Identify which cell holds the provided text, then report its (X, Y) central coordinate. 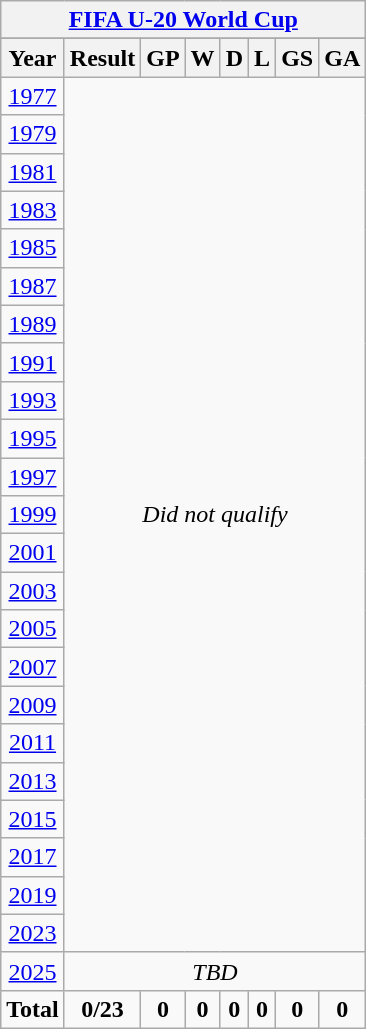
GP (163, 58)
1977 (33, 96)
GS (298, 58)
L (262, 58)
0/23 (102, 1009)
Did not qualify (214, 514)
2007 (33, 667)
1985 (33, 248)
1999 (33, 515)
1983 (33, 210)
2003 (33, 591)
TBD (214, 971)
2005 (33, 629)
2023 (33, 933)
Result (102, 58)
1979 (33, 134)
1997 (33, 477)
FIFA U-20 World Cup (184, 20)
1991 (33, 362)
GA (342, 58)
1989 (33, 324)
W (202, 58)
1981 (33, 172)
2009 (33, 705)
1995 (33, 438)
D (234, 58)
2001 (33, 553)
1993 (33, 400)
Total (33, 1009)
1987 (33, 286)
2015 (33, 819)
Year (33, 58)
2017 (33, 857)
2013 (33, 781)
2019 (33, 895)
2011 (33, 743)
2025 (33, 971)
